Determine the (x, y) coordinate at the center of the cell enclosing the given text.  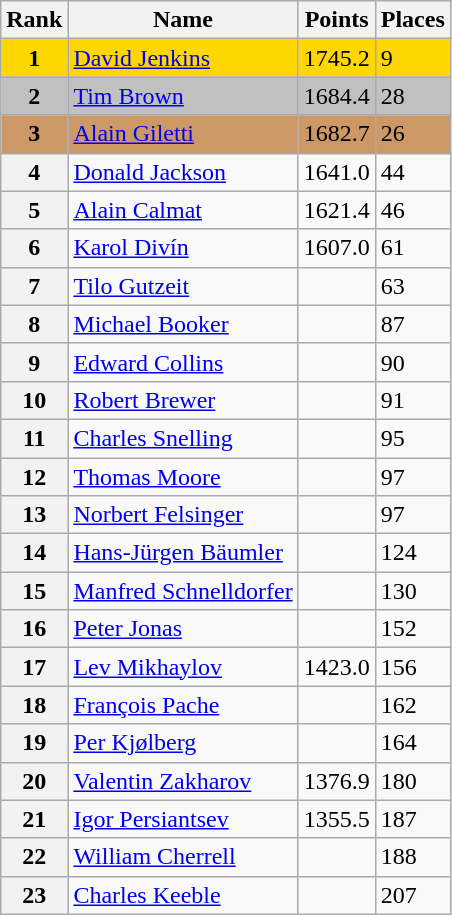
3 (34, 134)
207 (412, 895)
Rank (34, 20)
2 (34, 96)
61 (412, 248)
90 (412, 362)
13 (34, 515)
188 (412, 857)
152 (412, 629)
1607.0 (336, 248)
156 (412, 667)
Name (183, 20)
15 (34, 591)
1682.7 (336, 134)
16 (34, 629)
14 (34, 553)
Tim Brown (183, 96)
10 (34, 400)
Robert Brewer (183, 400)
22 (34, 857)
1423.0 (336, 667)
18 (34, 705)
6 (34, 248)
1684.4 (336, 96)
Norbert Felsinger (183, 515)
Lev Mikhaylov (183, 667)
1641.0 (336, 172)
187 (412, 819)
Donald Jackson (183, 172)
1621.4 (336, 210)
1376.9 (336, 781)
130 (412, 591)
87 (412, 324)
Alain Giletti (183, 134)
Valentin Zakharov (183, 781)
17 (34, 667)
1745.2 (336, 58)
95 (412, 438)
19 (34, 743)
Peter Jonas (183, 629)
12 (34, 477)
François Pache (183, 705)
Points (336, 20)
46 (412, 210)
4 (34, 172)
William Cherrell (183, 857)
23 (34, 895)
11 (34, 438)
Michael Booker (183, 324)
7 (34, 286)
1 (34, 58)
Igor Persiantsev (183, 819)
5 (34, 210)
Tilo Gutzeit (183, 286)
63 (412, 286)
162 (412, 705)
26 (412, 134)
Karol Divín (183, 248)
44 (412, 172)
Thomas Moore (183, 477)
Alain Calmat (183, 210)
1355.5 (336, 819)
Per Kjølberg (183, 743)
21 (34, 819)
91 (412, 400)
124 (412, 553)
28 (412, 96)
8 (34, 324)
Charles Keeble (183, 895)
Hans-Jürgen Bäumler (183, 553)
Places (412, 20)
Manfred Schnelldorfer (183, 591)
Charles Snelling (183, 438)
Edward Collins (183, 362)
David Jenkins (183, 58)
20 (34, 781)
164 (412, 743)
180 (412, 781)
